Return the (X, Y) coordinate for the center point of the cell that contains the specified text.  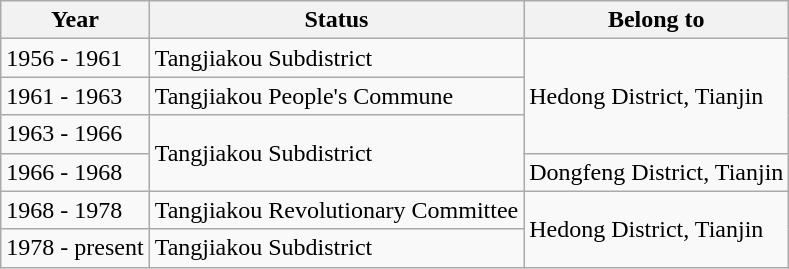
Status (336, 20)
Dongfeng District, Tianjin (656, 172)
1966 - 1968 (75, 172)
Tangjiakou Revolutionary Committee (336, 210)
1968 - 1978 (75, 210)
1956 - 1961 (75, 58)
Tangjiakou People's Commune (336, 96)
1978 - present (75, 248)
1961 - 1963 (75, 96)
Belong to (656, 20)
Year (75, 20)
1963 - 1966 (75, 134)
